Detect which cell encompasses the target text, then output its (x, y) center coordinate. 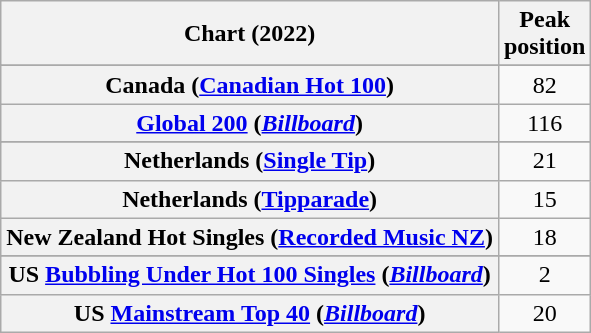
Global 200 (Billboard) (250, 123)
Canada (Canadian Hot 100) (250, 85)
21 (544, 161)
US Mainstream Top 40 (Billboard) (250, 313)
New Zealand Hot Singles (Recorded Music NZ) (250, 237)
2 (544, 275)
US Bubbling Under Hot 100 Singles (Billboard) (250, 275)
116 (544, 123)
82 (544, 85)
Chart (2022) (250, 34)
20 (544, 313)
18 (544, 237)
Peakposition (544, 34)
Netherlands (Tipparade) (250, 199)
Netherlands (Single Tip) (250, 161)
15 (544, 199)
